Find where the given text appears and provide that cell's center as [x, y] coordinate. 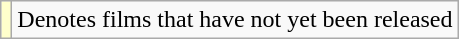
Denotes films that have not yet been released [235, 20]
